Provide the (X, Y) coordinate of the cell's center where the given text is located.  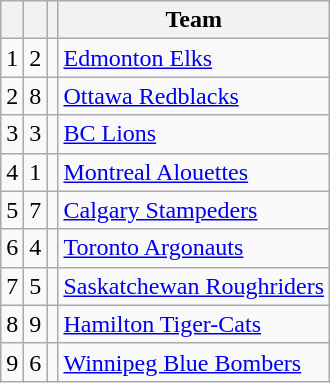
Toronto Argonauts (194, 248)
Ottawa Redblacks (194, 96)
Hamilton Tiger-Cats (194, 324)
Saskatchewan Roughriders (194, 286)
Team (194, 20)
Edmonton Elks (194, 58)
Winnipeg Blue Bombers (194, 362)
Calgary Stampeders (194, 210)
Montreal Alouettes (194, 172)
BC Lions (194, 134)
